From the cell containing the given text, extract its center point as (X, Y) coordinate. 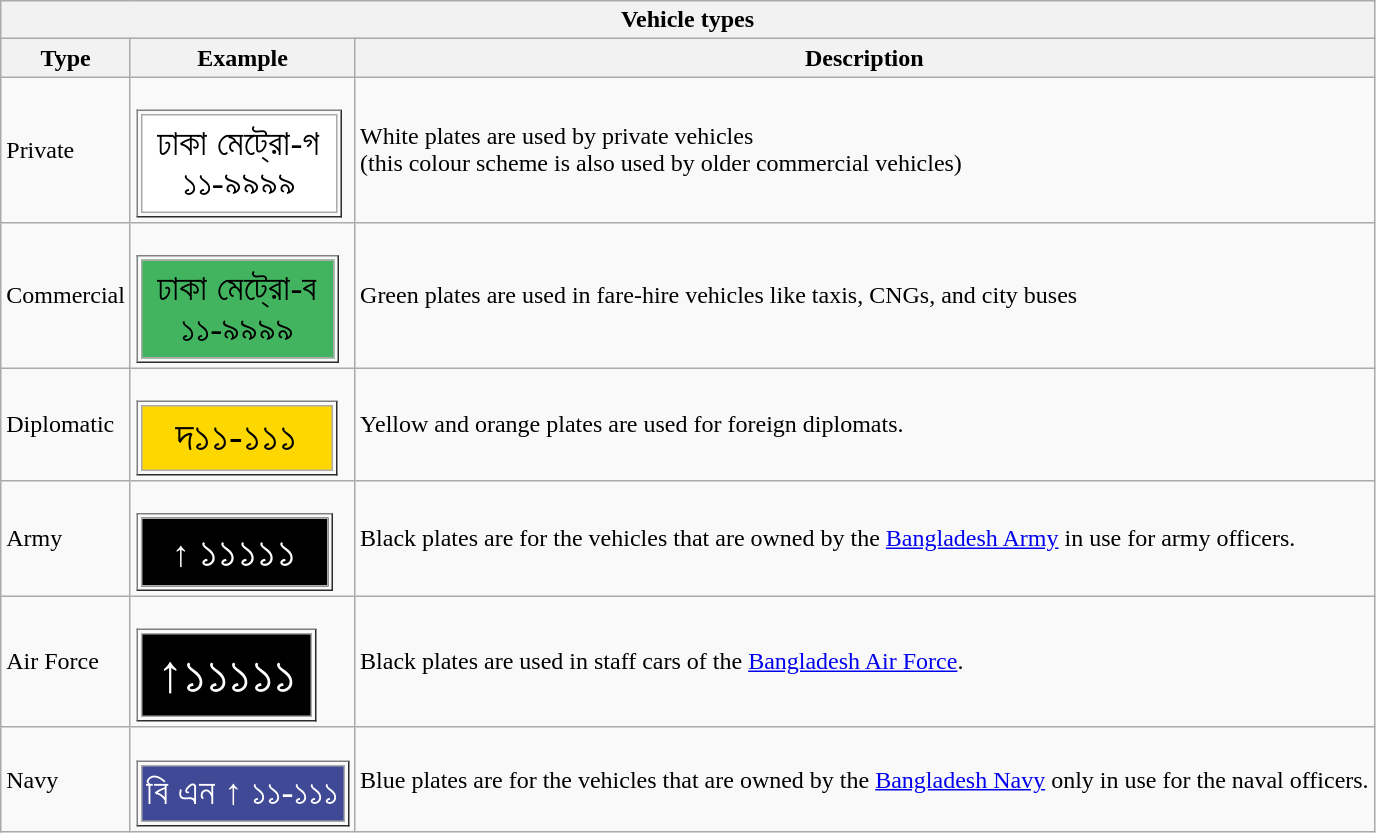
Type (66, 58)
Yellow and orange plates are used for foreign diplomats. (865, 424)
Blue plates are for the vehicles that are owned by the Bangladesh Navy only in use for the naval officers. (865, 780)
Diplomatic (66, 424)
Navy (66, 780)
Green plates are used in fare-hire vehicles like taxis, CNGs, and city buses (865, 294)
Private (66, 150)
Example (242, 58)
Black plates are used in staff cars of the Bangladesh Air Force. (865, 662)
White plates are used by private vehicles(this colour scheme is also used by older commercial vehicles) (865, 150)
Black plates are for the vehicles that are owned by the Bangladesh Army in use for army officers. (865, 538)
Vehicle types (688, 20)
Air Force (66, 662)
Army (66, 538)
Commercial (66, 294)
Description (865, 58)
